For the text-containing cell, return its midpoint in [x, y] coordinate format. 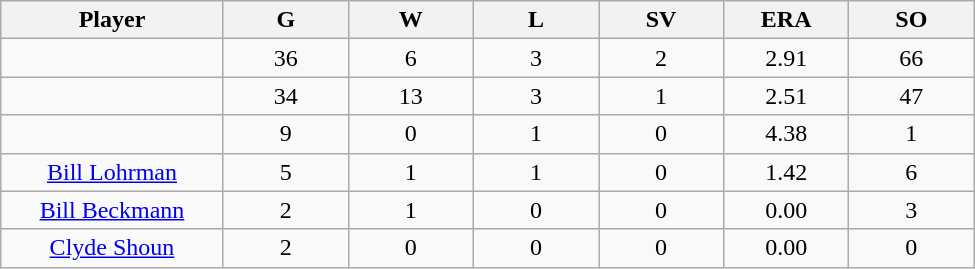
2.51 [786, 96]
4.38 [786, 134]
Clyde Shoun [112, 248]
1.42 [786, 172]
9 [286, 134]
34 [286, 96]
13 [410, 96]
SO [912, 20]
36 [286, 58]
5 [286, 172]
2.91 [786, 58]
W [410, 20]
47 [912, 96]
66 [912, 58]
Player [112, 20]
Bill Lohrman [112, 172]
ERA [786, 20]
SV [662, 20]
G [286, 20]
Bill Beckmann [112, 210]
L [536, 20]
